Capture the cell that displays the provided text and extract its [X, Y] central coordinate. 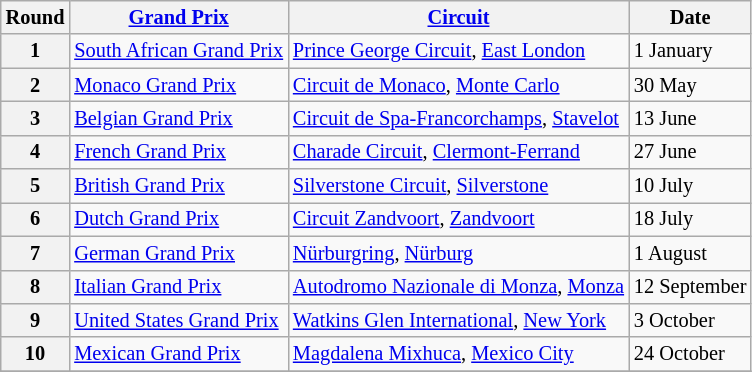
10 July [690, 186]
Round [36, 17]
13 June [690, 118]
3 October [690, 320]
10 [36, 354]
Italian Grand Prix [178, 287]
Date [690, 17]
Grand Prix [178, 17]
Circuit Zandvoort, Zandvoort [458, 219]
British Grand Prix [178, 186]
Circuit de Monaco, Monte Carlo [458, 85]
1 [36, 51]
Watkins Glen International, New York [458, 320]
7 [36, 253]
Magdalena Mixhuca, Mexico City [458, 354]
6 [36, 219]
Charade Circuit, Clermont-Ferrand [458, 152]
South African Grand Prix [178, 51]
French Grand Prix [178, 152]
3 [36, 118]
4 [36, 152]
1 August [690, 253]
Circuit de Spa-Francorchamps, Stavelot [458, 118]
Nürburgring, Nürburg [458, 253]
Monaco Grand Prix [178, 85]
12 September [690, 287]
Circuit [458, 17]
Mexican Grand Prix [178, 354]
9 [36, 320]
30 May [690, 85]
Dutch Grand Prix [178, 219]
24 October [690, 354]
2 [36, 85]
18 July [690, 219]
United States Grand Prix [178, 320]
Silverstone Circuit, Silverstone [458, 186]
Belgian Grand Prix [178, 118]
27 June [690, 152]
8 [36, 287]
5 [36, 186]
German Grand Prix [178, 253]
Autodromo Nazionale di Monza, Monza [458, 287]
1 January [690, 51]
Prince George Circuit, East London [458, 51]
